Provide the [X, Y] coordinate of the cell's center where the given text is located.  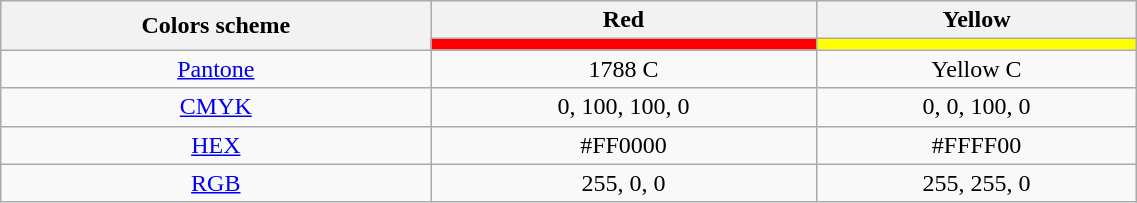
0, 0, 100, 0 [976, 107]
Yellow C [976, 69]
#FF0000 [624, 145]
#FFFF00 [976, 145]
0, 100, 100, 0 [624, 107]
Colors scheme [216, 26]
255, 0, 0 [624, 183]
RGB [216, 183]
Yellow [976, 20]
CMYK [216, 107]
HEX [216, 145]
255, 255, 0 [976, 183]
Pantone [216, 69]
1788 C [624, 69]
Red [624, 20]
